For the text-containing cell, return its midpoint in (x, y) coordinate format. 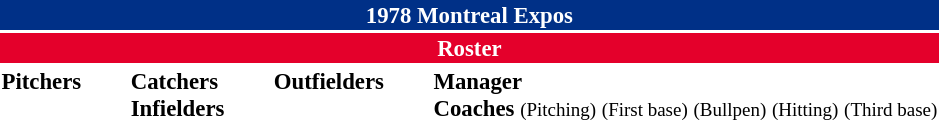
1978 Montreal Expos (470, 15)
Roster (470, 48)
